Determine the (X, Y) coordinate at the center of the cell enclosing the given text.  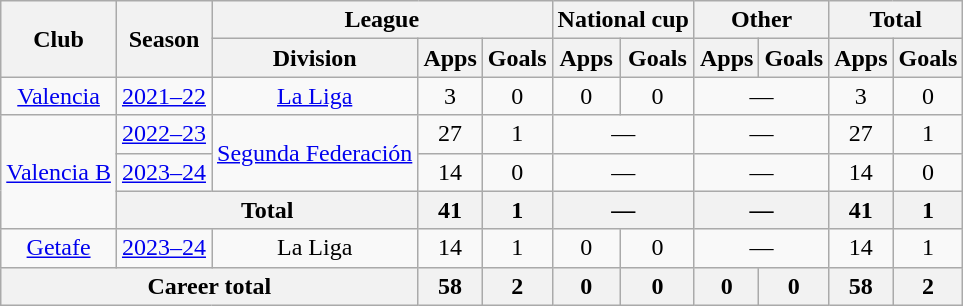
Valencia (59, 96)
Other (761, 20)
Career total (210, 286)
Valencia B (59, 172)
2022–23 (164, 134)
National cup (623, 20)
Club (59, 39)
2021–22 (164, 96)
Getafe (59, 248)
League (382, 20)
Segunda Federación (315, 153)
Season (164, 39)
Division (315, 58)
